Detect which cell encompasses the target text, then output its (x, y) center coordinate. 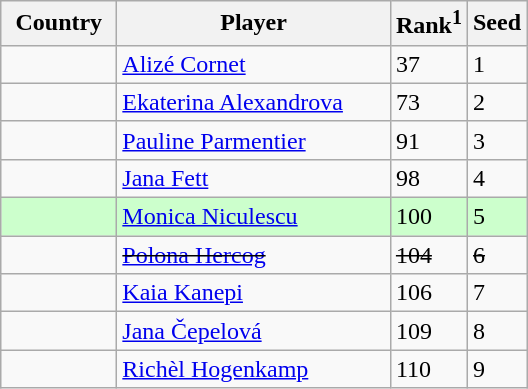
109 (428, 331)
37 (428, 64)
Pauline Parmentier (254, 140)
9 (496, 369)
3 (496, 140)
104 (428, 255)
2 (496, 102)
Jana Fett (254, 178)
100 (428, 217)
8 (496, 331)
Seed (496, 24)
73 (428, 102)
5 (496, 217)
Ekaterina Alexandrova (254, 102)
Jana Čepelová (254, 331)
106 (428, 293)
Richèl Hogenkamp (254, 369)
4 (496, 178)
Kaia Kanepi (254, 293)
Player (254, 24)
6 (496, 255)
Polona Hercog (254, 255)
Alizé Cornet (254, 64)
98 (428, 178)
110 (428, 369)
7 (496, 293)
91 (428, 140)
1 (496, 64)
Monica Niculescu (254, 217)
Country (59, 24)
Rank1 (428, 24)
